Return the (X, Y) coordinate for the center point of the cell that contains the specified text.  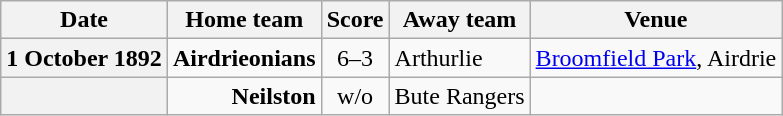
w/o (355, 96)
Home team (244, 20)
Bute Rangers (460, 96)
Date (84, 20)
Arthurlie (460, 58)
Away team (460, 20)
Venue (656, 20)
Broomfield Park, Airdrie (656, 58)
6–3 (355, 58)
Score (355, 20)
1 October 1892 (84, 58)
Airdrieonians (244, 58)
Neilston (244, 96)
